Locate the cell with the specified text and output its (X, Y) center coordinate. 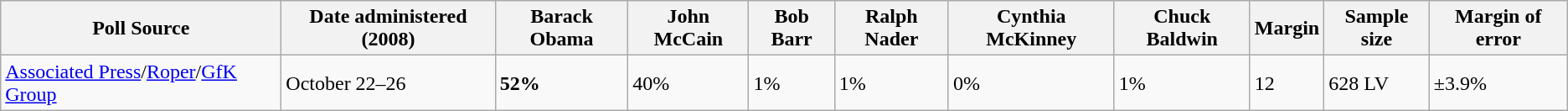
628 LV (1377, 82)
Margin (1287, 29)
Ralph Nader (891, 29)
Margin of error (1498, 29)
Barack Obama (561, 29)
12 (1287, 82)
Chuck Baldwin (1182, 29)
40% (689, 82)
October 22–26 (389, 82)
Bob Barr (792, 29)
Sample size (1377, 29)
0% (1031, 82)
Cynthia McKinney (1031, 29)
±3.9% (1498, 82)
Poll Source (141, 29)
Date administered (2008) (389, 29)
Associated Press/Roper/GfK Group (141, 82)
John McCain (689, 29)
52% (561, 82)
